Output the [x, y] coordinate of the center of the cell containing the given text.  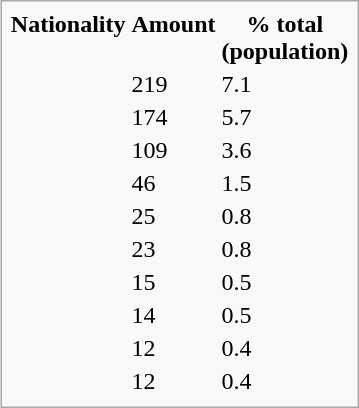
1.5 [285, 183]
174 [174, 117]
Nationality [68, 38]
219 [174, 84]
109 [174, 150]
46 [174, 183]
3.6 [285, 150]
25 [174, 216]
15 [174, 282]
5.7 [285, 117]
14 [174, 315]
% total(population) [285, 38]
23 [174, 249]
Amount [174, 38]
7.1 [285, 84]
